For the text-containing cell, return its midpoint in [X, Y] coordinate format. 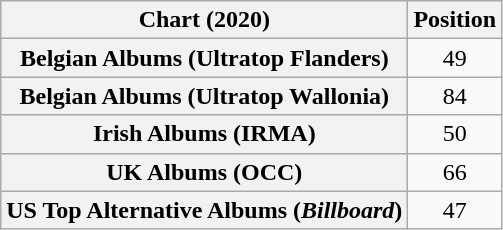
49 [455, 58]
Irish Albums (IRMA) [204, 134]
Belgian Albums (Ultratop Flanders) [204, 58]
47 [455, 210]
Chart (2020) [204, 20]
50 [455, 134]
84 [455, 96]
US Top Alternative Albums (Billboard) [204, 210]
Belgian Albums (Ultratop Wallonia) [204, 96]
UK Albums (OCC) [204, 172]
66 [455, 172]
Position [455, 20]
